Find where the given text appears and provide that cell's center as [X, Y] coordinate. 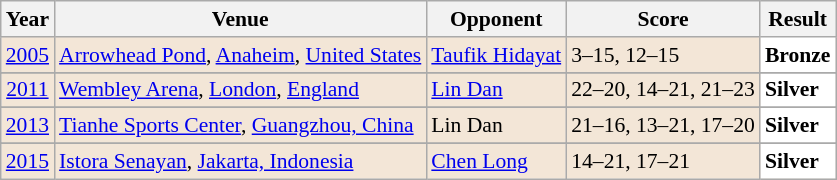
2015 [28, 162]
Bronze [798, 55]
Year [28, 19]
Taufik Hidayat [496, 55]
Wembley Arena, London, England [240, 90]
Score [663, 19]
Arrowhead Pond, Anaheim, United States [240, 55]
3–15, 12–15 [663, 55]
Venue [240, 19]
2013 [28, 126]
Istora Senayan, Jakarta, Indonesia [240, 162]
14–21, 17–21 [663, 162]
22–20, 14–21, 21–23 [663, 90]
Result [798, 19]
Chen Long [496, 162]
2005 [28, 55]
2011 [28, 90]
Opponent [496, 19]
Tianhe Sports Center, Guangzhou, China [240, 126]
21–16, 13–21, 17–20 [663, 126]
